For the text-containing cell, return its midpoint in (x, y) coordinate format. 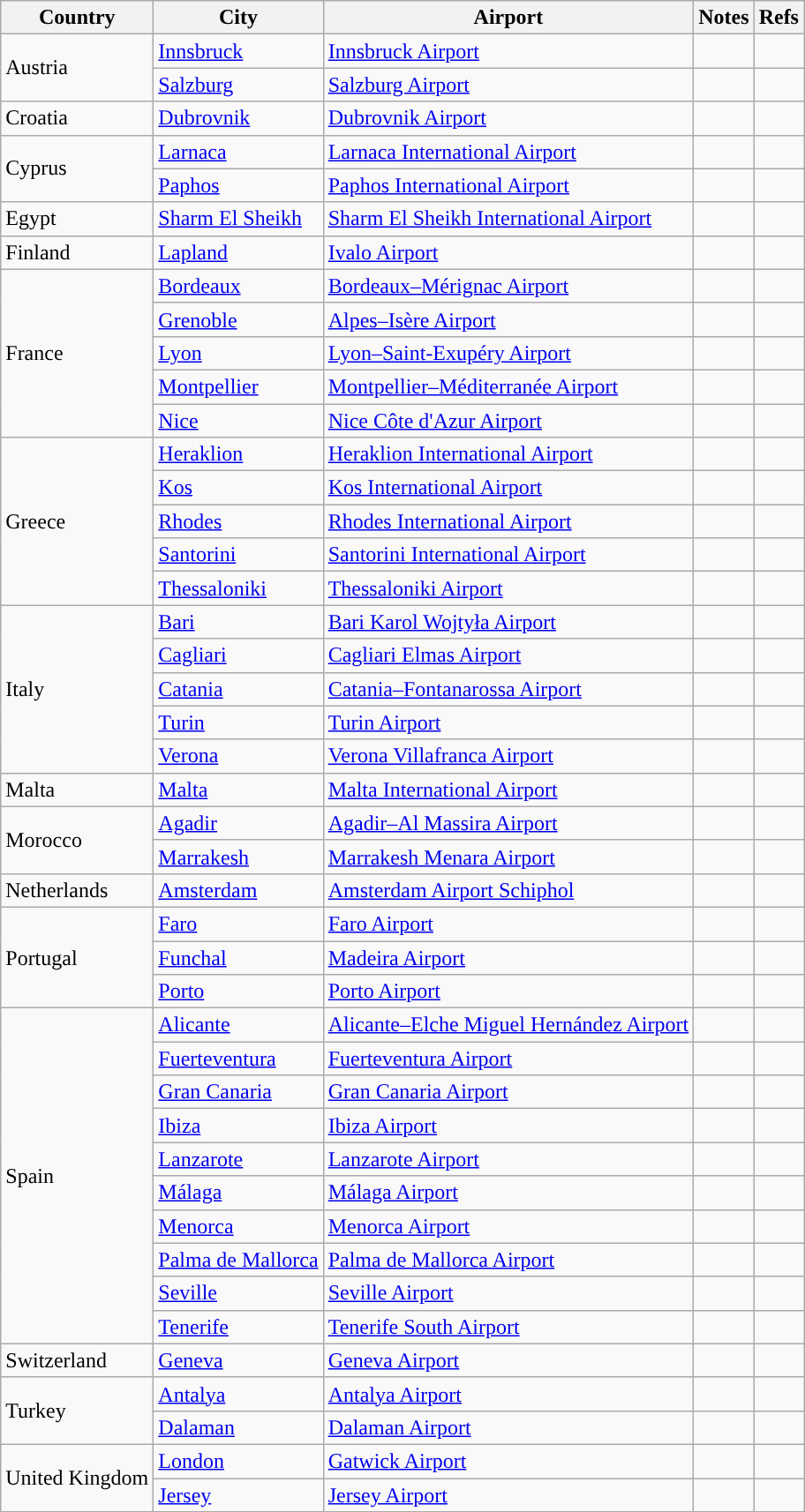
Catania–Fontanarossa Airport (508, 689)
Turin Airport (508, 722)
Dubrovnik Airport (508, 118)
Málaga (238, 1193)
Heraklion (238, 454)
London (238, 1461)
Menorca (238, 1226)
Antalya Airport (508, 1394)
Paphos International Airport (508, 185)
Catania (238, 689)
Morocco (78, 840)
Lapland (238, 252)
Lyon–Saint-Exupéry Airport (508, 353)
Málaga Airport (508, 1193)
Egypt (78, 219)
Malta International Airport (508, 790)
Cagliari (238, 655)
Heraklion International Airport (508, 454)
Ivalo Airport (508, 252)
Dalaman (238, 1427)
Fuerteventura Airport (508, 1059)
Gatwick Airport (508, 1461)
Kos International Airport (508, 488)
Dubrovnik (238, 118)
Amsterdam Airport Schiphol (508, 890)
Alicante (238, 1025)
Country (78, 18)
Thessaloniki Airport (508, 588)
Antalya (238, 1394)
Gran Canaria (238, 1092)
Rhodes International Airport (508, 521)
Refs (779, 18)
Porto Airport (508, 992)
Geneva Airport (508, 1360)
Sharm El Sheikh (238, 219)
Alpes–Isère Airport (508, 319)
United Kingdom (78, 1478)
Dalaman Airport (508, 1427)
Porto (238, 992)
Larnaca (238, 152)
Bordeaux–Mérignac Airport (508, 286)
Santorini (238, 555)
Finland (78, 252)
Nice Côte d'Azur Airport (508, 421)
Palma de Mallorca Airport (508, 1260)
Switzerland (78, 1360)
Paphos (238, 185)
Nice (238, 421)
Portugal (78, 957)
Sharm El Sheikh International Airport (508, 219)
Fuerteventura (238, 1059)
Ibiza Airport (508, 1126)
Netherlands (78, 890)
City (238, 18)
France (78, 353)
Innsbruck Airport (508, 51)
Salzburg (238, 85)
Marrakesh Menara Airport (508, 857)
Santorini International Airport (508, 555)
Funchal (238, 957)
Ibiza (238, 1126)
Gran Canaria Airport (508, 1092)
Tenerife South Airport (508, 1327)
Spain (78, 1177)
Seville Airport (508, 1293)
Montpellier (238, 386)
Rhodes (238, 521)
Cyprus (78, 168)
Tenerife (238, 1327)
Innsbruck (238, 51)
Cagliari Elmas Airport (508, 655)
Marrakesh (238, 857)
Austria (78, 68)
Larnaca International Airport (508, 152)
Seville (238, 1293)
Thessaloniki (238, 588)
Kos (238, 488)
Notes (724, 18)
Palma de Mallorca (238, 1260)
Verona Villafranca Airport (508, 756)
Faro Airport (508, 924)
Geneva (238, 1360)
Bordeaux (238, 286)
Bari Karol Wojtyła Airport (508, 622)
Jersey (238, 1495)
Grenoble (238, 319)
Madeira Airport (508, 957)
Turin (238, 722)
Croatia (78, 118)
Airport (508, 18)
Salzburg Airport (508, 85)
Alicante–Elche Miguel Hernández Airport (508, 1025)
Jersey Airport (508, 1495)
Lanzarote (238, 1159)
Montpellier–Méditerranée Airport (508, 386)
Agadir (238, 823)
Lyon (238, 353)
Bari (238, 622)
Agadir–Al Massira Airport (508, 823)
Italy (78, 689)
Lanzarote Airport (508, 1159)
Menorca Airport (508, 1226)
Faro (238, 924)
Amsterdam (238, 890)
Verona (238, 756)
Turkey (78, 1411)
Greece (78, 521)
